Determine the (x, y) coordinate at the center of the cell enclosing the given text.  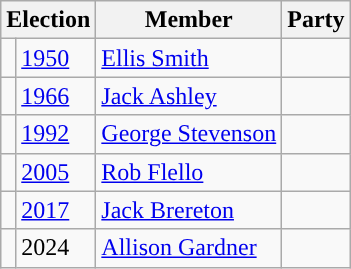
Member (189, 20)
1966 (56, 96)
Party (316, 20)
Jack Brereton (189, 210)
2017 (56, 210)
Allison Gardner (189, 248)
Jack Ashley (189, 96)
George Stevenson (189, 134)
1992 (56, 134)
1950 (56, 58)
Rob Flello (189, 172)
2024 (56, 248)
Ellis Smith (189, 58)
Election (48, 20)
2005 (56, 172)
